Extract the (X, Y) coordinate from the center of the cell holding the provided text.  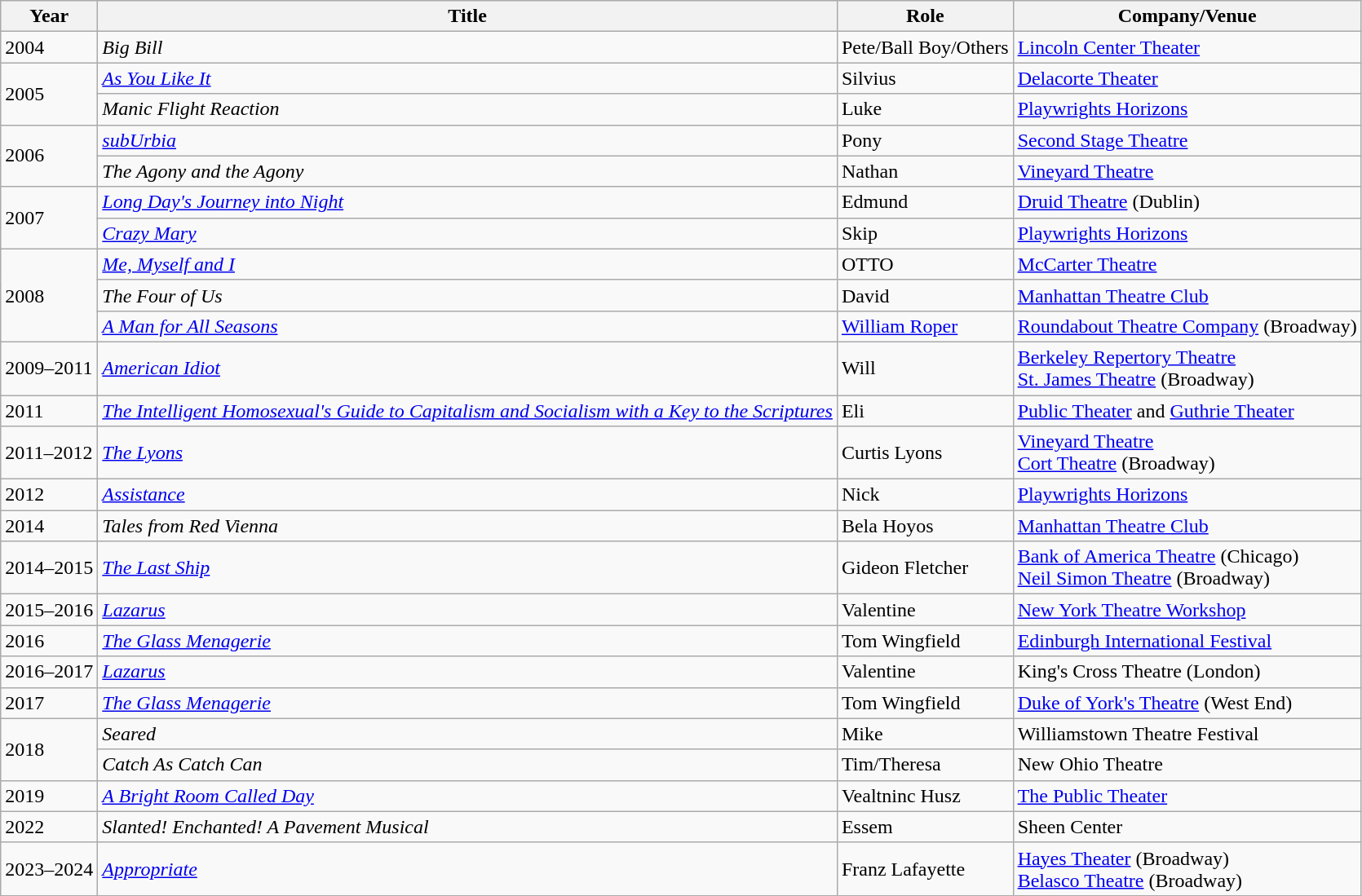
Duke of York's Theatre (West End) (1187, 703)
Edinburgh International Festival (1187, 641)
OTTO (925, 264)
Roundabout Theatre Company (Broadway) (1187, 326)
William Roper (925, 326)
The Last Ship (468, 567)
Druid Theatre (Dublin) (1187, 202)
2005 (49, 94)
Appropriate (468, 869)
2012 (49, 495)
Title (468, 16)
2016 (49, 641)
Assistance (468, 495)
A Man for All Seasons (468, 326)
Vineyard Theatre (1187, 171)
Berkeley Repertory TheatreSt. James Theatre (Broadway) (1187, 369)
Tales from Red Vienna (468, 526)
2008 (49, 295)
2007 (49, 218)
Vealtninc Husz (925, 796)
Edmund (925, 202)
Silvius (925, 78)
2011 (49, 410)
Vineyard TheatreCort Theatre (Broadway) (1187, 453)
American Idiot (468, 369)
2014–2015 (49, 567)
The Lyons (468, 453)
2016–2017 (49, 672)
Nathan (925, 171)
Big Bill (468, 47)
New York Theatre Workshop (1187, 610)
Catch As Catch Can (468, 765)
Hayes Theater (Broadway)Belasco Theatre (Broadway) (1187, 869)
Nick (925, 495)
Sheen Center (1187, 827)
2006 (49, 156)
Role (925, 16)
Public Theater and Guthrie Theater (1187, 410)
Delacorte Theater (1187, 78)
The Agony and the Agony (468, 171)
Franz Lafayette (925, 869)
Essem (925, 827)
The Public Theater (1187, 796)
As You Like It (468, 78)
Second Stage Theatre (1187, 140)
subUrbia (468, 140)
Manic Flight Reaction (468, 109)
Company/Venue (1187, 16)
Year (49, 16)
The Intelligent Homosexual's Guide to Capitalism and Socialism with a Key to the Scriptures (468, 410)
Bank of America Theatre (Chicago)Neil Simon Theatre (Broadway) (1187, 567)
King's Cross Theatre (London) (1187, 672)
Luke (925, 109)
David (925, 295)
2018 (49, 749)
Skip (925, 233)
2023–2024 (49, 869)
Tim/Theresa (925, 765)
Long Day's Journey into Night (468, 202)
Lincoln Center Theater (1187, 47)
The Four of Us (468, 295)
Curtis Lyons (925, 453)
2011–2012 (49, 453)
McCarter Theatre (1187, 264)
2022 (49, 827)
2009–2011 (49, 369)
Bela Hoyos (925, 526)
Gideon Fletcher (925, 567)
Williamstown Theatre Festival (1187, 734)
Eli (925, 410)
Mike (925, 734)
2019 (49, 796)
Me, Myself and I (468, 264)
2014 (49, 526)
2015–2016 (49, 610)
A Bright Room Called Day (468, 796)
Pete/Ball Boy/Others (925, 47)
2004 (49, 47)
Pony (925, 140)
Will (925, 369)
Slanted! Enchanted! A Pavement Musical (468, 827)
Crazy Mary (468, 233)
New Ohio Theatre (1187, 765)
2017 (49, 703)
Seared (468, 734)
